Extract the (X, Y) coordinate from the center of the cell holding the provided text.  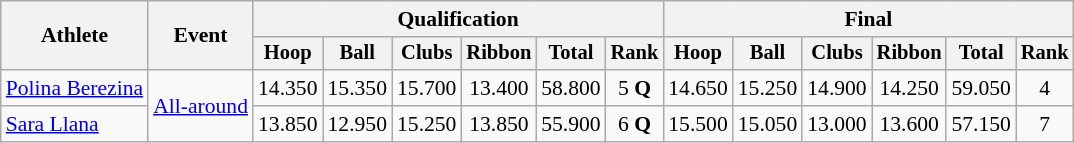
12.950 (356, 124)
14.900 (836, 88)
5 Q (635, 88)
59.050 (980, 88)
7 (1045, 124)
14.650 (698, 88)
Athlete (74, 36)
58.800 (570, 88)
All-around (200, 106)
13.400 (498, 88)
14.350 (288, 88)
15.700 (426, 88)
15.050 (768, 124)
13.600 (910, 124)
15.350 (356, 88)
15.500 (698, 124)
Event (200, 36)
Final (868, 19)
Qualification (458, 19)
57.150 (980, 124)
Polina Berezina (74, 88)
4 (1045, 88)
55.900 (570, 124)
Sara Llana (74, 124)
13.000 (836, 124)
6 Q (635, 124)
14.250 (910, 88)
